Find where the given text appears and provide that cell's center as [X, Y] coordinate. 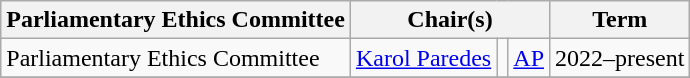
Term [620, 20]
AP [529, 58]
Chair(s) [450, 20]
Karol Paredes [423, 58]
2022–present [620, 58]
